Search for the cell housing the specified text and yield its [X, Y] center coordinate. 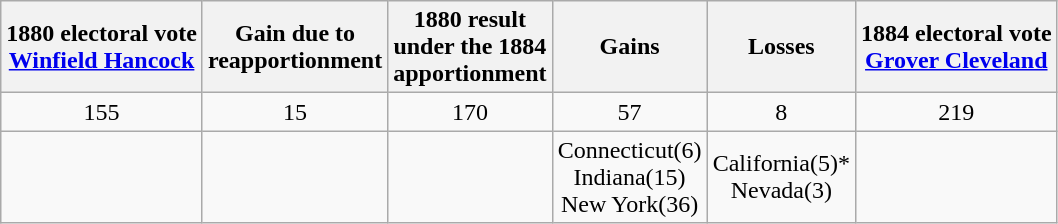
1880 resultunder the 1884apportionment [470, 47]
219 [956, 112]
Gains [630, 47]
15 [294, 112]
Losses [781, 47]
1884 electoral voteGrover Cleveland [956, 47]
57 [630, 112]
California(5)*Nevada(3) [781, 177]
155 [102, 112]
170 [470, 112]
Gain due toreapportionment [294, 47]
Connecticut(6)Indiana(15)New York(36) [630, 177]
8 [781, 112]
1880 electoral voteWinfield Hancock [102, 47]
